Locate the cell with the specified text and output its (x, y) center coordinate. 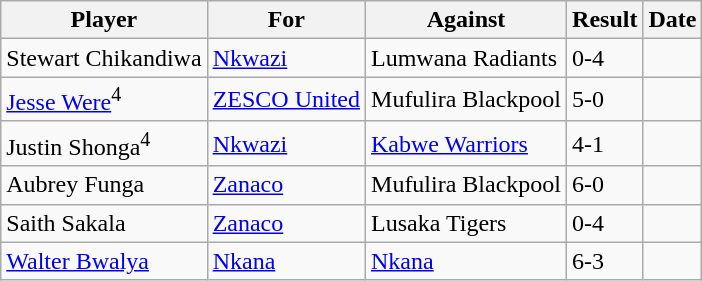
Justin Shonga4 (104, 144)
Kabwe Warriors (466, 144)
Walter Bwalya (104, 261)
Lusaka Tigers (466, 223)
6-3 (605, 261)
Aubrey Funga (104, 185)
Lumwana Radiants (466, 58)
Against (466, 20)
Player (104, 20)
6-0 (605, 185)
Jesse Were4 (104, 100)
For (286, 20)
Saith Sakala (104, 223)
ZESCO United (286, 100)
Stewart Chikandiwa (104, 58)
Result (605, 20)
Date (672, 20)
4-1 (605, 144)
5-0 (605, 100)
